Pinpoint the cell where the given text exists, returning its (x, y) midpoint coordinate. 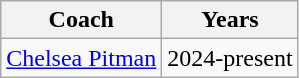
Years (230, 20)
Chelsea Pitman (82, 58)
2024-present (230, 58)
Coach (82, 20)
